Provide the [x, y] coordinate of the cell's center where the given text is located.  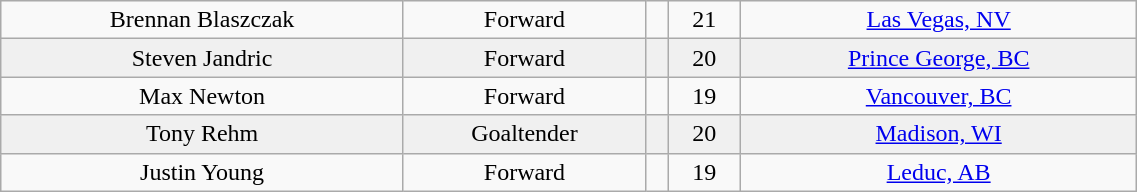
Steven Jandric [202, 58]
Brennan Blaszczak [202, 20]
Justin Young [202, 172]
21 [704, 20]
Max Newton [202, 96]
Tony Rehm [202, 134]
Prince George, BC [938, 58]
Leduc, AB [938, 172]
Goaltender [524, 134]
Vancouver, BC [938, 96]
Las Vegas, NV [938, 20]
Madison, WI [938, 134]
